Provide the [X, Y] coordinate of the cell's center where the given text is located.  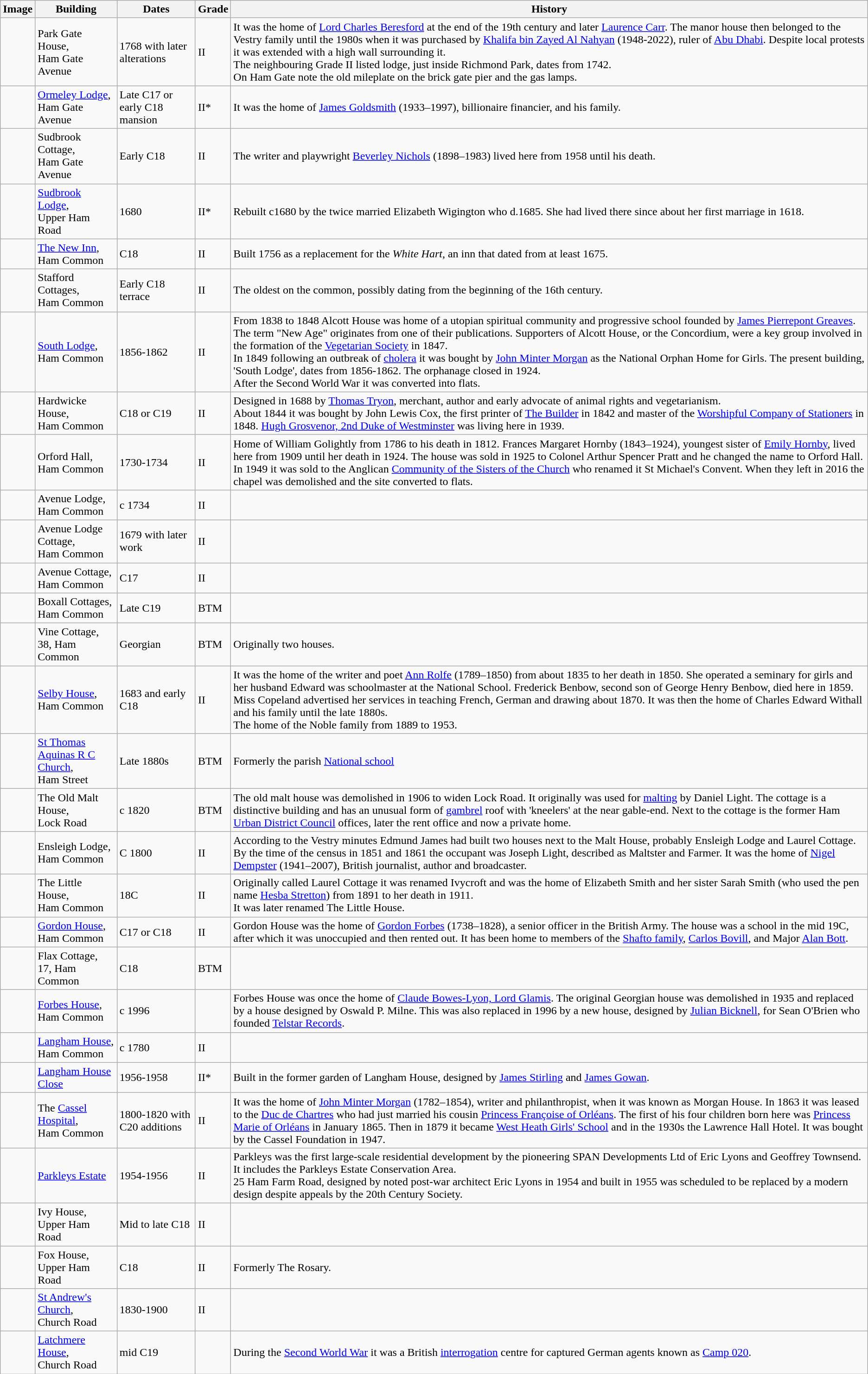
Ormeley Lodge, Ham Gate Avenue [76, 107]
mid C19 [156, 1353]
c 1780 [156, 1047]
Georgian [156, 645]
Forbes House,Ham Common [76, 1011]
Ivy House,Upper Ham Road [76, 1224]
History [549, 9]
Park Gate House, Ham Gate Avenue [76, 52]
Flax Cottage,17, Ham Common [76, 968]
The New Inn, Ham Common [76, 254]
C18 or C19 [156, 413]
St Thomas Aquinas R C Church, Ham Street [76, 761]
1856-1862 [156, 351]
The oldest on the common, possibly dating from the beginning of the 16th century. [549, 290]
Sudbrook Lodge, Upper Ham Road [76, 211]
Built in the former garden of Langham House, designed by James Stirling and James Gowan. [549, 1078]
Avenue Cottage, Ham Common [76, 578]
1800-1820 with C20 additions [156, 1120]
The writer and playwright Beverley Nichols (1898–1983) lived here from 1958 until his death. [549, 156]
c 1996 [156, 1011]
The Cassel Hospital,Ham Common [76, 1120]
Image [18, 9]
St Andrew's Church,Church Road [76, 1310]
Boxall Cottages, Ham Common [76, 608]
Grade [213, 9]
Early C18 terrace [156, 290]
1679 with later work [156, 541]
Dates [156, 9]
Rebuilt c1680 by the twice married Elizabeth Wigington who d.1685. She had lived there since about her first marriage in 1618. [549, 211]
1954-1956 [156, 1175]
Parkleys Estate [76, 1175]
Vine Cottage,38, Ham Common [76, 645]
1680 [156, 211]
Langham House Close [76, 1078]
Hardwicke House, Ham Common [76, 413]
1830-1900 [156, 1310]
Ensleigh Lodge, Ham Common [76, 853]
Sudbrook Cottage, Ham Gate Avenue [76, 156]
Gordon House, Ham Common [76, 932]
Orford Hall, Ham Common [76, 462]
c 1820 [156, 810]
Early C18 [156, 156]
Late C19 [156, 608]
Formerly The Rosary. [549, 1267]
18C [156, 895]
Fox House,Upper Ham Road [76, 1267]
1683 and early C18 [156, 700]
1768 with later alterations [156, 52]
Late C17 or early C18 mansion [156, 107]
Late 1880s [156, 761]
C 1800 [156, 853]
Langham House,Ham Common [76, 1047]
Mid to late C18 [156, 1224]
During the Second World War it was a British interrogation centre for captured German agents known as Camp 020. [549, 1353]
The Little House, Ham Common [76, 895]
1730-1734 [156, 462]
1956-1958 [156, 1078]
Selby House, Ham Common [76, 700]
Built 1756 as a replacement for the White Hart, an inn that dated from at least 1675. [549, 254]
Stafford Cottages, Ham Common [76, 290]
The Old Malt House,Lock Road [76, 810]
c 1734 [156, 505]
South Lodge, Ham Common [76, 351]
Formerly the parish National school [549, 761]
Building [76, 9]
C17 or C18 [156, 932]
Avenue Lodge Cottage, Ham Common [76, 541]
Originally two houses. [549, 645]
C17 [156, 578]
It was the home of James Goldsmith (1933–1997), billionaire financier, and his family. [549, 107]
Avenue Lodge, Ham Common [76, 505]
Latchmere House,Church Road [76, 1353]
